From the cell containing the given text, extract its center point as (X, Y) coordinate. 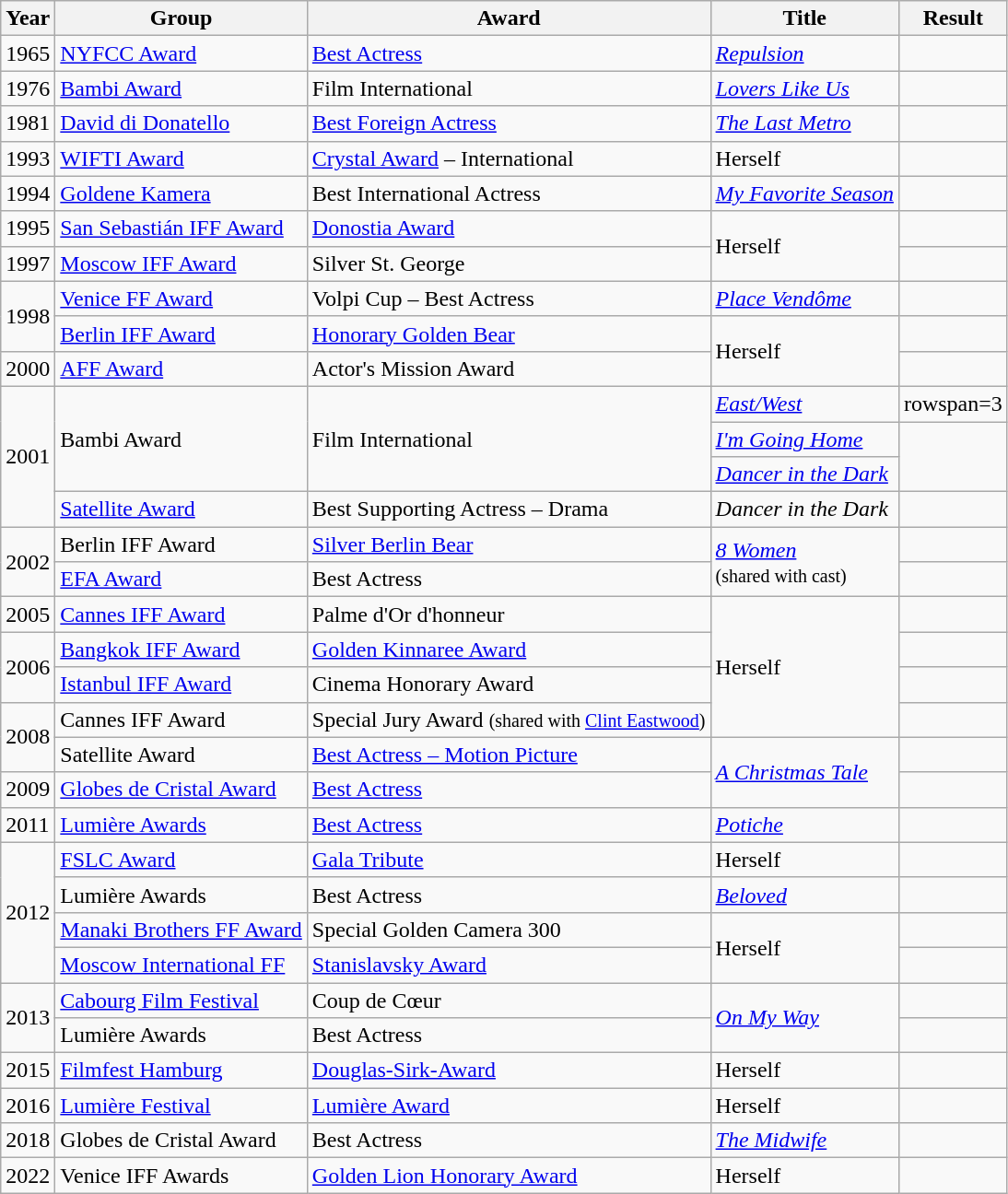
1965 (28, 53)
Volpi Cup – Best Actress (509, 298)
2016 (28, 1106)
Beloved (804, 895)
Venice FF Award (182, 298)
NYFCC Award (182, 53)
2013 (28, 1017)
2000 (28, 369)
A Christmas Tale (804, 772)
2011 (28, 825)
rowspan=3 (953, 404)
Crystal Award – International (509, 158)
Golden Lion Honorary Award (509, 1176)
Honorary Golden Bear (509, 334)
Gala Tribute (509, 860)
Title (804, 18)
2012 (28, 912)
Best Supporting Actress – Drama (509, 509)
2006 (28, 667)
Douglas-Sirk-Award (509, 1071)
2015 (28, 1071)
Lumière Award (509, 1106)
On My Way (804, 1017)
Coup de Cœur (509, 1000)
Silver Berlin Bear (509, 544)
1981 (28, 123)
Special Jury Award (shared with Clint Eastwood) (509, 720)
The Midwife (804, 1141)
David di Donatello (182, 123)
Moscow IFF Award (182, 263)
Special Golden Camera 300 (509, 930)
2009 (28, 790)
My Favorite Season (804, 193)
2005 (28, 615)
Istanbul IFF Award (182, 685)
2001 (28, 456)
Goldene Kamera (182, 193)
I'm Going Home (804, 439)
AFF Award (182, 369)
Group (182, 18)
Actor's Mission Award (509, 369)
Silver St. George (509, 263)
1997 (28, 263)
1994 (28, 193)
Award (509, 18)
2018 (28, 1141)
East/West (804, 404)
1995 (28, 228)
WIFTI Award (182, 158)
2022 (28, 1176)
Best International Actress (509, 193)
Moscow International FF (182, 965)
Manaki Brothers FF Award (182, 930)
Best Foreign Actress (509, 123)
FSLC Award (182, 860)
San Sebastián IFF Award (182, 228)
Repulsion (804, 53)
8 Women (shared with cast) (804, 562)
1993 (28, 158)
Place Vendôme (804, 298)
2008 (28, 737)
1976 (28, 88)
Stanislavsky Award (509, 965)
Year (28, 18)
Result (953, 18)
Palme d'Or d'honneur (509, 615)
Cinema Honorary Award (509, 685)
EFA Award (182, 579)
1998 (28, 316)
Cabourg Film Festival (182, 1000)
Golden Kinnaree Award (509, 650)
Donostia Award (509, 228)
Venice IFF Awards (182, 1176)
Filmfest Hamburg (182, 1071)
Lumière Festival (182, 1106)
Potiche (804, 825)
The Last Metro (804, 123)
Lovers Like Us (804, 88)
Bangkok IFF Award (182, 650)
2002 (28, 562)
Best Actress – Motion Picture (509, 755)
